Extract the (x, y) coordinate from the center of the cell holding the provided text.  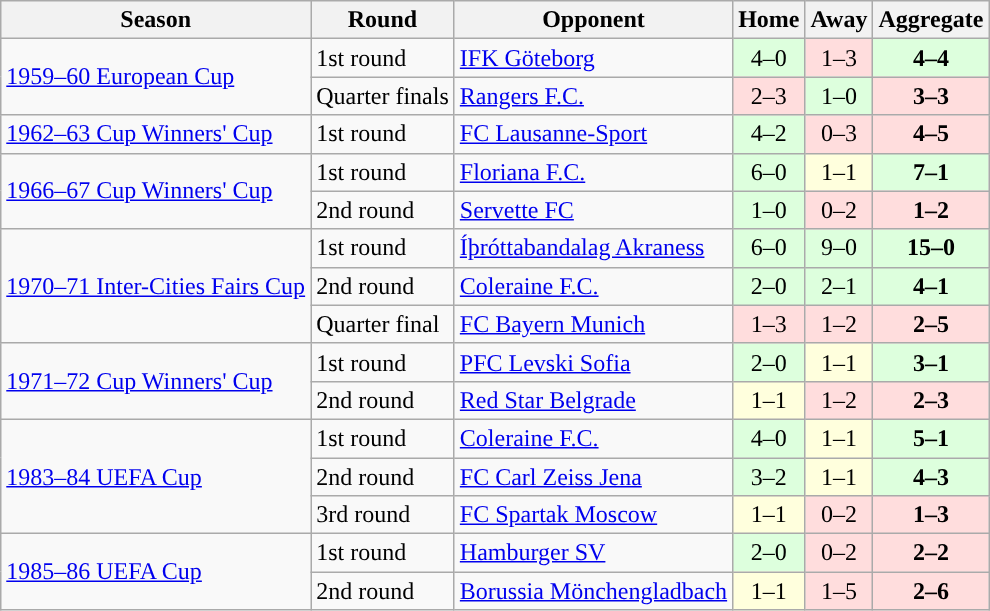
4–5 (931, 134)
FC Lausanne-Sport (593, 134)
1970–71 Inter-Cities Fairs Cup (156, 286)
0–3 (839, 134)
3–2 (769, 477)
Season (156, 20)
7–1 (931, 172)
Rangers F.C. (593, 96)
2–1 (839, 286)
4–2 (769, 134)
Hamburger SV (593, 553)
4–1 (931, 286)
Away (839, 20)
FC Carl Zeiss Jena (593, 477)
Round (383, 20)
Home (769, 20)
Borussia Mönchengladbach (593, 591)
Red Star Belgrade (593, 400)
Quarter finals (383, 96)
3–3 (931, 96)
2–6 (931, 591)
2–5 (931, 324)
1966–67 Cup Winners' Cup (156, 191)
Servette FC (593, 210)
FC Spartak Moscow (593, 515)
1959–60 European Cup (156, 77)
9–0 (839, 248)
1962–63 Cup Winners' Cup (156, 134)
Íþróttabandalag Akraness (593, 248)
Opponent (593, 20)
1971–72 Cup Winners' Cup (156, 381)
Floriana F.C. (593, 172)
PFC Levski Sofia (593, 362)
Aggregate (931, 20)
1–5 (839, 591)
1983–84 UEFA Cup (156, 476)
5–1 (931, 438)
4–3 (931, 477)
2–2 (931, 553)
1985–86 UEFA Cup (156, 572)
4–4 (931, 58)
3rd round (383, 515)
IFK Göteborg (593, 58)
FC Bayern Munich (593, 324)
3–1 (931, 362)
15–0 (931, 248)
Quarter final (383, 324)
